Detect which cell encompasses the target text, then output its [X, Y] center coordinate. 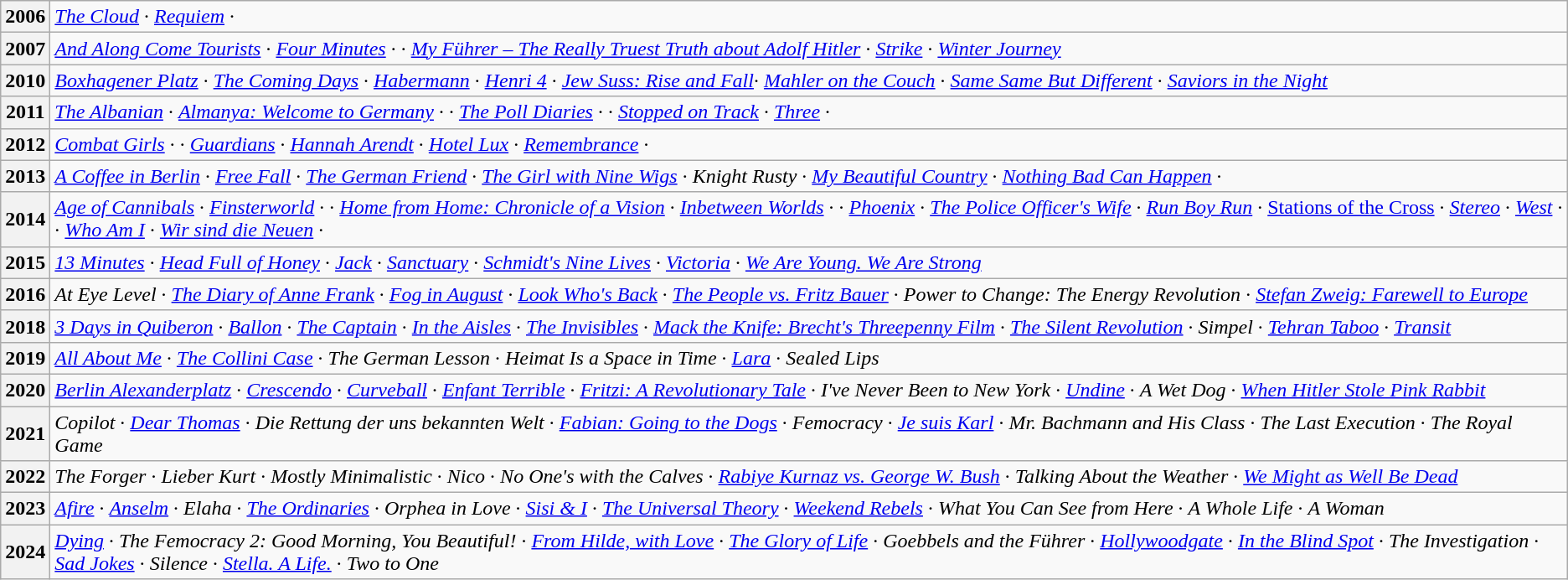
2018 [25, 326]
2016 [25, 294]
2013 [25, 176]
All About Me · The Collini Case · The German Lesson · Heimat Is a Space in Time · Lara · Sealed Lips [809, 358]
2007 [25, 49]
2020 [25, 390]
2024 [25, 552]
The Albanian · Almanya: Welcome to Germany · · The Poll Diaries · · Stopped on Track · Three · [809, 112]
2015 [25, 262]
2021 [25, 432]
And Along Come Tourists · Four Minutes · · My Führer – The Really Truest Truth about Adolf Hitler · Strike · Winter Journey [809, 49]
Combat Girls · · Guardians · Hannah Arendt · Hotel Lux · Remembrance · [809, 144]
A Coffee in Berlin · Free Fall · The German Friend · The Girl with Nine Wigs · Knight Rusty · My Beautiful Country · Nothing Bad Can Happen · [809, 176]
2022 [25, 477]
13 Minutes · Head Full of Honey · Jack · Sanctuary · Schmidt's Nine Lives · Victoria · We Are Young. We Are Strong [809, 262]
2023 [25, 509]
2010 [25, 80]
The Cloud · Requiem · [809, 17]
2011 [25, 112]
2019 [25, 358]
2014 [25, 220]
2012 [25, 144]
2006 [25, 17]
